Capture the cell that displays the provided text and extract its [X, Y] central coordinate. 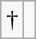
† [12, 20]
